Capture the cell that displays the provided text and extract its [X, Y] central coordinate. 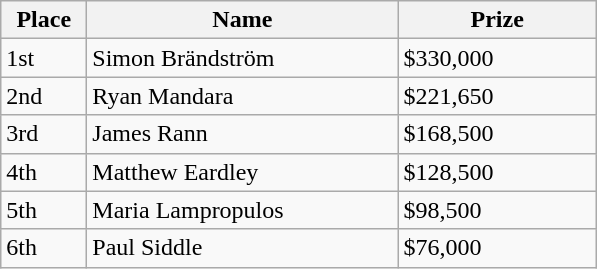
1st [44, 58]
Name [242, 20]
4th [44, 172]
Prize [498, 20]
$168,500 [498, 134]
3rd [44, 134]
Matthew Eardley [242, 172]
$76,000 [498, 248]
Ryan Mandara [242, 96]
Maria Lampropulos [242, 210]
$221,650 [498, 96]
$128,500 [498, 172]
5th [44, 210]
Paul Siddle [242, 248]
James Rann [242, 134]
6th [44, 248]
2nd [44, 96]
$98,500 [498, 210]
Simon Brändström [242, 58]
Place [44, 20]
$330,000 [498, 58]
